Find where the given text appears and provide that cell's center as (X, Y) coordinate. 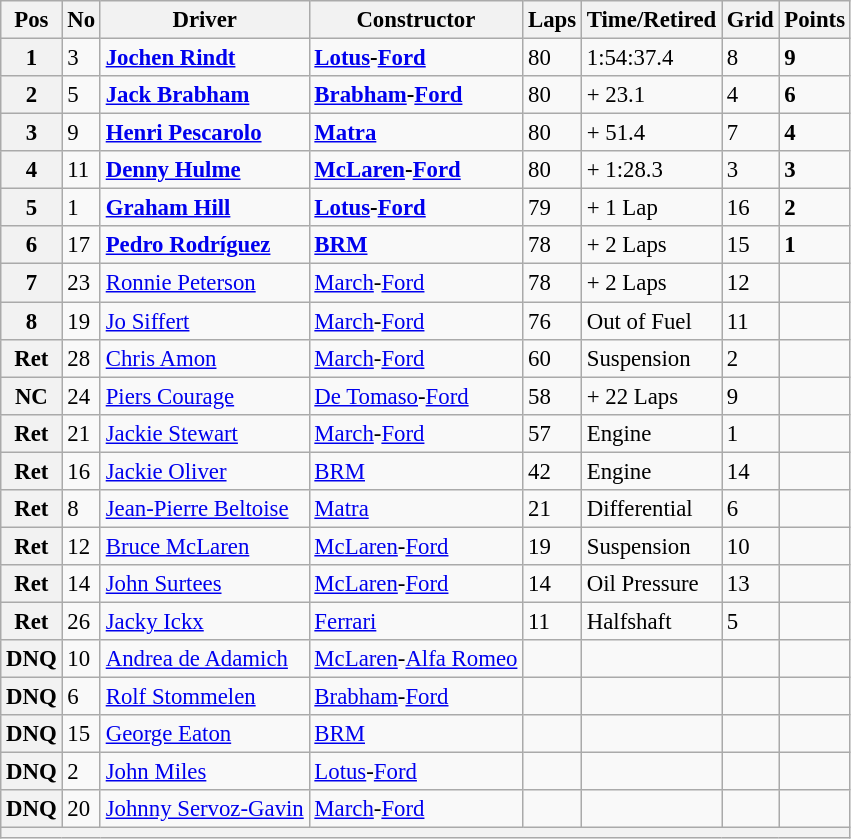
13 (750, 584)
Constructor (416, 20)
Pos (32, 20)
Graham Hill (204, 208)
58 (552, 396)
Time/Retired (651, 20)
+ 1:28.3 (651, 170)
McLaren-Alfa Romeo (416, 659)
1:54:37.4 (651, 58)
Out of Fuel (651, 321)
17 (81, 245)
Bruce McLaren (204, 546)
George Eaton (204, 734)
Jackie Oliver (204, 471)
Piers Courage (204, 396)
42 (552, 471)
Jean-Pierre Beltoise (204, 509)
24 (81, 396)
Chris Amon (204, 358)
Rolf Stommelen (204, 697)
Driver (204, 20)
+ 23.1 (651, 95)
John Surtees (204, 584)
John Miles (204, 772)
Ronnie Peterson (204, 283)
De Tomaso-Ford (416, 396)
23 (81, 283)
NC (32, 396)
No (81, 20)
76 (552, 321)
Jo Siffert (204, 321)
+ 51.4 (651, 133)
60 (552, 358)
28 (81, 358)
Laps (552, 20)
Differential (651, 509)
Jacky Ickx (204, 621)
Jack Brabham (204, 95)
Andrea de Adamich (204, 659)
Halfshaft (651, 621)
Jochen Rindt (204, 58)
Ferrari (416, 621)
Points (814, 20)
79 (552, 208)
+ 22 Laps (651, 396)
26 (81, 621)
20 (81, 809)
Jackie Stewart (204, 433)
Henri Pescarolo (204, 133)
Johnny Servoz-Gavin (204, 809)
57 (552, 433)
Denny Hulme (204, 170)
Pedro Rodríguez (204, 245)
Oil Pressure (651, 584)
Grid (750, 20)
+ 1 Lap (651, 208)
